Provide the (X, Y) coordinate of the cell's center where the given text is located.  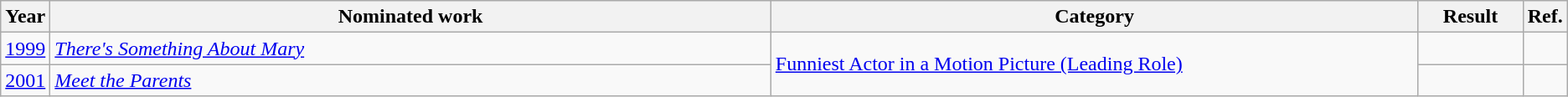
2001 (25, 80)
Nominated work (410, 17)
Funniest Actor in a Motion Picture (Leading Role) (1094, 64)
Ref. (1545, 17)
There's Something About Mary (410, 48)
Result (1471, 17)
1999 (25, 48)
Meet the Parents (410, 80)
Year (25, 17)
Category (1094, 17)
